Determine the (X, Y) coordinate at the center of the cell enclosing the given text.  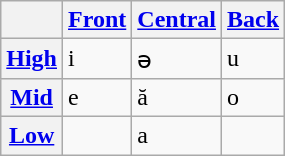
Back (254, 20)
u (254, 59)
ə (177, 59)
Mid (32, 97)
ă (177, 97)
Front (98, 20)
i (98, 59)
a (177, 135)
Low (32, 135)
Central (177, 20)
e (98, 97)
o (254, 97)
High (32, 59)
